For the text-containing cell, return its midpoint in (X, Y) coordinate format. 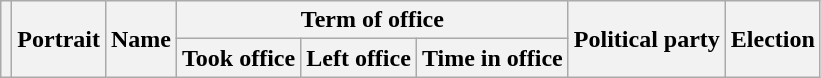
Term of office (373, 20)
Name (140, 39)
Time in office (492, 58)
Portrait (59, 39)
Political party (646, 39)
Election (772, 39)
Took office (239, 58)
Left office (359, 58)
